Find where the given text appears and provide that cell's center as (x, y) coordinate. 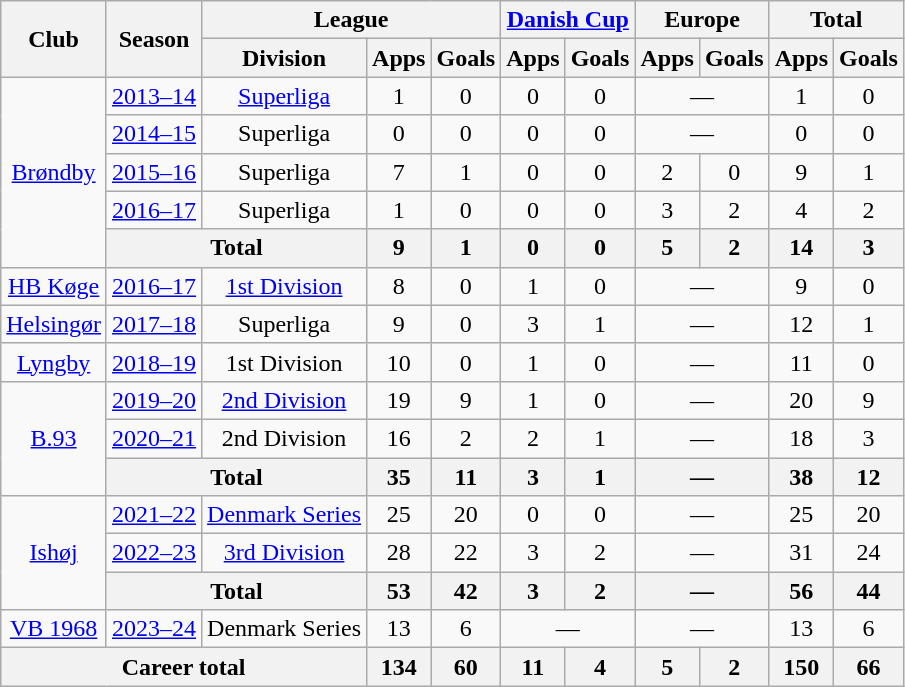
10 (399, 362)
VB 1968 (54, 629)
16 (399, 438)
22 (466, 553)
Brøndby (54, 172)
Division (284, 58)
7 (399, 172)
Europe (702, 20)
2014–15 (154, 134)
31 (801, 553)
42 (466, 591)
Helsingør (54, 324)
18 (801, 438)
60 (466, 667)
150 (801, 667)
24 (869, 553)
2021–22 (154, 515)
38 (801, 477)
2019–20 (154, 400)
League (352, 20)
Lyngby (54, 362)
Ishøj (54, 553)
134 (399, 667)
28 (399, 553)
3rd Division (284, 553)
2023–24 (154, 629)
53 (399, 591)
14 (801, 248)
19 (399, 400)
44 (869, 591)
56 (801, 591)
2022–23 (154, 553)
2018–19 (154, 362)
Season (154, 39)
Danish Cup (568, 20)
2013–14 (154, 96)
35 (399, 477)
2015–16 (154, 172)
2017–18 (154, 324)
Career total (184, 667)
B.93 (54, 438)
Club (54, 39)
66 (869, 667)
HB Køge (54, 286)
2020–21 (154, 438)
8 (399, 286)
